Locate the cell with the specified text and output its [X, Y] center coordinate. 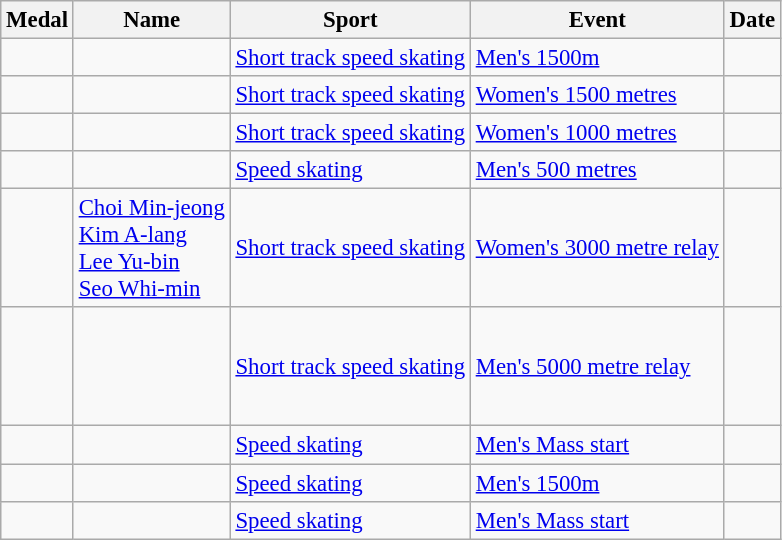
Women's 3000 metre relay [597, 248]
Women's 1500 metres [597, 95]
Event [597, 20]
Men's 500 metres [597, 170]
Men's 5000 metre relay [597, 368]
Medal [38, 20]
Women's 1000 metres [597, 133]
Name [152, 20]
Choi Min-jeongKim A-langLee Yu-binSeo Whi-min [152, 248]
Date [752, 20]
Sport [350, 20]
